Determine the [x, y] coordinate at the center of the cell enclosing the given text.  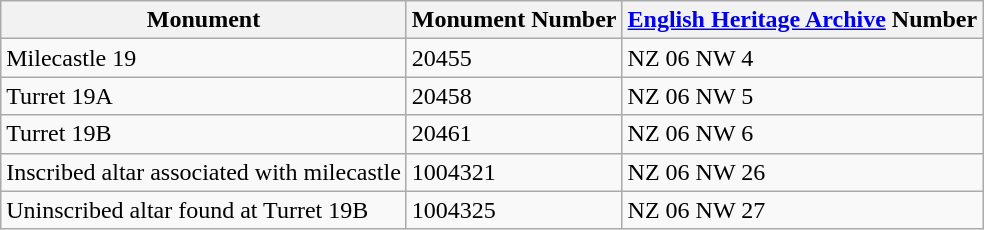
Uninscribed altar found at Turret 19B [204, 210]
Monument [204, 20]
Turret 19A [204, 96]
NZ 06 NW 27 [802, 210]
20461 [514, 134]
20455 [514, 58]
1004321 [514, 172]
NZ 06 NW 6 [802, 134]
1004325 [514, 210]
NZ 06 NW 26 [802, 172]
Inscribed altar associated with milecastle [204, 172]
Turret 19B [204, 134]
NZ 06 NW 4 [802, 58]
20458 [514, 96]
Monument Number [514, 20]
NZ 06 NW 5 [802, 96]
English Heritage Archive Number [802, 20]
Milecastle 19 [204, 58]
